Scan for the cell matching the given text and deliver its (x, y) coordinate at center. 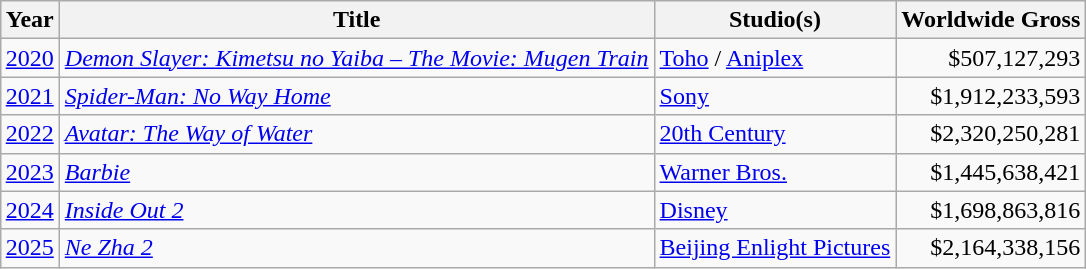
Toho / Aniplex (775, 58)
$2,164,338,156 (991, 248)
Title (356, 20)
$1,912,233,593 (991, 96)
Warner Bros. (775, 172)
2021 (30, 96)
$1,698,863,816 (991, 210)
Spider-Man: No Way Home (356, 96)
Worldwide Gross (991, 20)
Beijing Enlight Pictures (775, 248)
Year (30, 20)
Studio(s) (775, 20)
Ne Zha 2 (356, 248)
2022 (30, 134)
2023 (30, 172)
Barbie (356, 172)
Sony (775, 96)
$507,127,293 (991, 58)
$1,445,638,421 (991, 172)
Demon Slayer: Kimetsu no Yaiba – The Movie: Mugen Train (356, 58)
Disney (775, 210)
Avatar: The Way of Water (356, 134)
Inside Out 2 (356, 210)
20th Century (775, 134)
2024 (30, 210)
$2,320,250,281 (991, 134)
2025 (30, 248)
2020 (30, 58)
